Pinpoint the cell where the given text exists, returning its [x, y] midpoint coordinate. 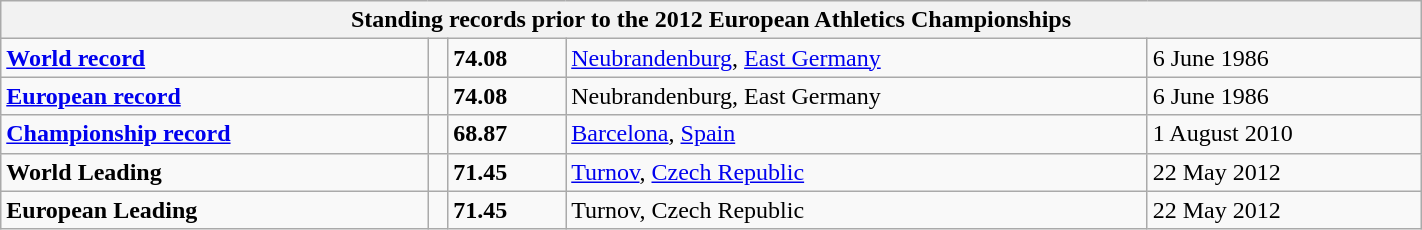
1 August 2010 [1284, 134]
Championship record [214, 134]
European record [214, 96]
Barcelona, Spain [856, 134]
World Leading [214, 172]
Standing records prior to the 2012 European Athletics Championships [711, 20]
European Leading [214, 210]
68.87 [507, 134]
World record [214, 58]
